Find where the given text appears and provide that cell's center as [x, y] coordinate. 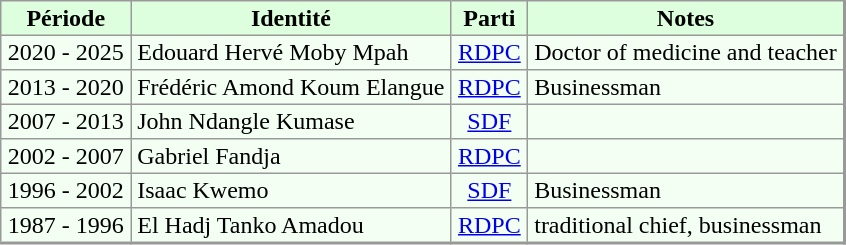
Gabriel Fandja [290, 156]
Identité [290, 18]
John Ndangle Kumase [290, 121]
Isaac Kwemo [290, 190]
El Hadj Tanko Amadou [290, 226]
2002 - 2007 [66, 156]
traditional chief, businessman [686, 226]
1996 - 2002 [66, 190]
Frédéric Amond Koum Elangue [290, 87]
Parti [489, 18]
2007 - 2013 [66, 121]
Edouard Hervé Moby Mpah [290, 52]
2020 - 2025 [66, 52]
Période [66, 18]
Notes [686, 18]
2013 - 2020 [66, 87]
Doctor of medicine and teacher [686, 52]
1987 - 1996 [66, 226]
